Output the [x, y] coordinate of the center of the cell containing the given text.  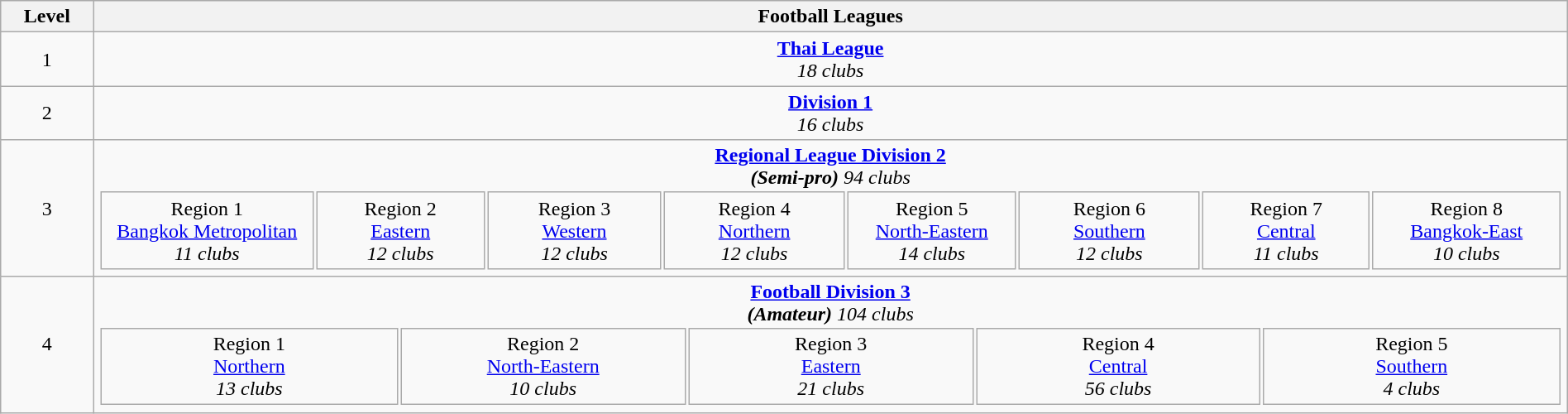
1 [47, 60]
Region 1 Northern 13 clubs [249, 367]
Region 2 Eastern 12 clubs [400, 230]
4 [47, 344]
Region 3 Western 12 clubs [574, 230]
Region 7 Central 11 clubs [1287, 230]
Region 3 Eastern 21 clubs [830, 367]
Region 5 North-Eastern 14 clubs [932, 230]
Region 4 Central 56 clubs [1118, 367]
Region 5 Southern 4 clubs [1412, 367]
3 [47, 209]
Region 2 North-Eastern 10 clubs [543, 367]
Region 6 Southern 12 clubs [1110, 230]
Division 1 16 clubs [830, 113]
Region 8 Bangkok-East 10 clubs [1467, 230]
Level [47, 17]
2 [47, 113]
Thai League 18 clubs [830, 60]
Football Leagues [830, 17]
Region 4 Northern 12 clubs [754, 230]
Region 1 Bangkok Metropolitan 11 clubs [207, 230]
